Scan for the cell matching the given text and deliver its [X, Y] coordinate at center. 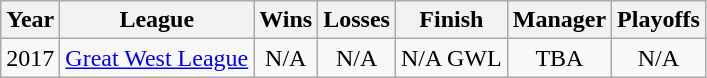
N/A GWL [451, 58]
Manager [559, 20]
Losses [357, 20]
2017 [30, 58]
League [157, 20]
TBA [559, 58]
Finish [451, 20]
Great West League [157, 58]
Wins [286, 20]
Year [30, 20]
Playoffs [659, 20]
